For the text-containing cell, return its midpoint in (X, Y) coordinate format. 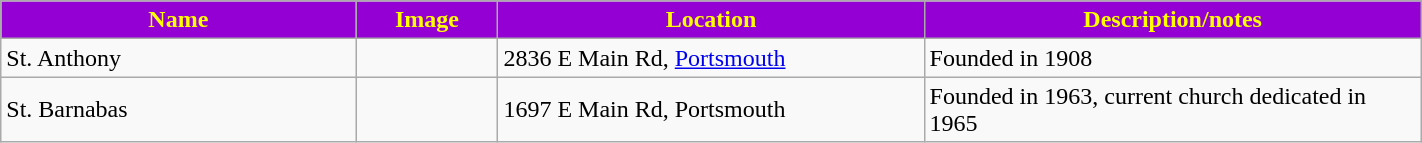
1697 E Main Rd, Portsmouth (711, 110)
St. Barnabas (178, 110)
Founded in 1963, current church dedicated in 1965 (1172, 110)
Location (711, 20)
Description/notes (1172, 20)
Founded in 1908 (1172, 58)
St. Anthony (178, 58)
Name (178, 20)
Image (427, 20)
2836 E Main Rd, Portsmouth (711, 58)
